Determine the (X, Y) coordinate at the center of the cell enclosing the given text.  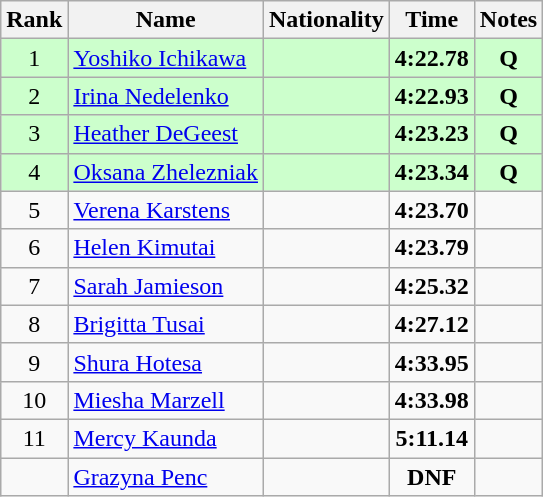
10 (34, 400)
4:23.34 (432, 172)
8 (34, 324)
4:27.12 (432, 324)
Helen Kimutai (166, 248)
4:22.78 (432, 58)
Irina Nedelenko (166, 96)
Rank (34, 20)
Miesha Marzell (166, 400)
4:25.32 (432, 286)
Shura Hotesa (166, 362)
6 (34, 248)
4 (34, 172)
4:23.79 (432, 248)
Nationality (327, 20)
4:23.70 (432, 210)
Notes (508, 20)
Mercy Kaunda (166, 438)
Time (432, 20)
Brigitta Tusai (166, 324)
Yoshiko Ichikawa (166, 58)
Name (166, 20)
7 (34, 286)
11 (34, 438)
2 (34, 96)
1 (34, 58)
5 (34, 210)
9 (34, 362)
4:22.93 (432, 96)
Heather DeGeest (166, 134)
4:33.98 (432, 400)
4:33.95 (432, 362)
Sarah Jamieson (166, 286)
Verena Karstens (166, 210)
Grazyna Penc (166, 477)
3 (34, 134)
5:11.14 (432, 438)
DNF (432, 477)
Oksana Zhelezniak (166, 172)
4:23.23 (432, 134)
